Detect which cell encompasses the target text, then output its (X, Y) center coordinate. 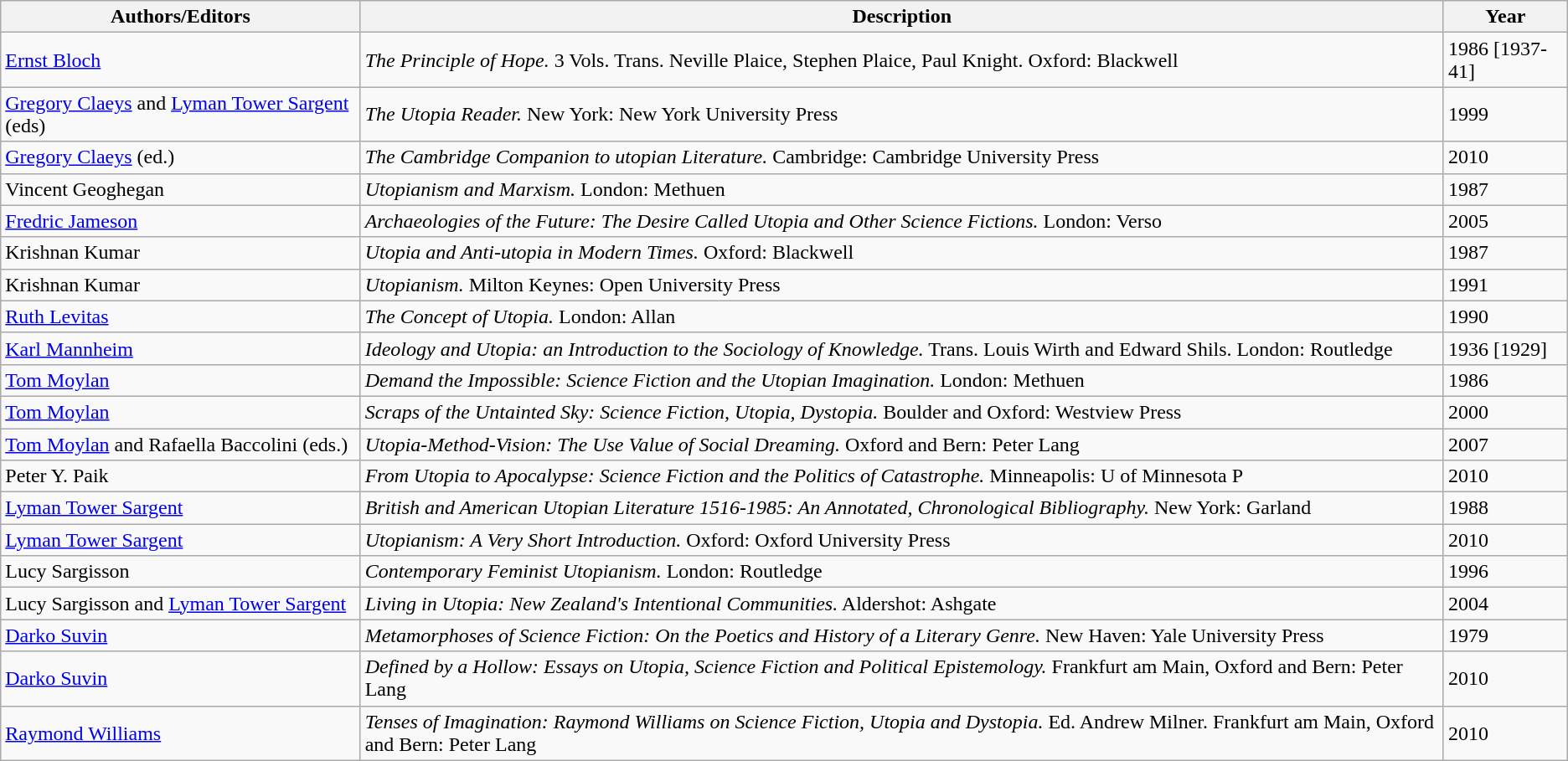
Raymond Williams (181, 733)
2000 (1505, 412)
The Utopia Reader. New York: New York University Press (901, 114)
Utopianism and Marxism. London: Methuen (901, 189)
1936 [1929] (1505, 348)
Karl Mannheim (181, 348)
Utopia-Method-Vision: The Use Value of Social Dreaming. Oxford and Bern: Peter Lang (901, 445)
Living in Utopia: New Zealand's Intentional Communities. Aldershot: Ashgate (901, 604)
Ernst Bloch (181, 60)
Scraps of the Untainted Sky: Science Fiction, Utopia, Dystopia. Boulder and Oxford: Westview Press (901, 412)
Utopianism: A Very Short Introduction. Oxford: Oxford University Press (901, 540)
1996 (1505, 572)
Utopia and Anti-utopia in Modern Times. Oxford: Blackwell (901, 253)
Utopianism. Milton Keynes: Open University Press (901, 285)
2007 (1505, 445)
Peter Y. Paik (181, 476)
1999 (1505, 114)
Metamorphoses of Science Fiction: On the Poetics and History of a Literary Genre. New Haven: Yale University Press (901, 635)
Vincent Geoghegan (181, 189)
British and American Utopian Literature 1516-1985: An Annotated, Chronological Bibliography. New York: Garland (901, 508)
Defined by a Hollow: Essays on Utopia, Science Fiction and Political Epistemology. Frankfurt am Main, Oxford and Bern: Peter Lang (901, 678)
1988 (1505, 508)
1986 [1937-41] (1505, 60)
From Utopia to Apocalypse: Science Fiction and the Politics of Catastrophe. Minneapolis: U of Minnesota P (901, 476)
Demand the Impossible: Science Fiction and the Utopian Imagination. London: Methuen (901, 380)
1991 (1505, 285)
Description (901, 17)
Gregory Claeys (ed.) (181, 157)
1979 (1505, 635)
Ideology and Utopia: an Introduction to the Sociology of Knowledge. Trans. Louis Wirth and Edward Shils. London: Routledge (901, 348)
2004 (1505, 604)
The Cambridge Companion to utopian Literature. Cambridge: Cambridge University Press (901, 157)
Gregory Claeys and Lyman Tower Sargent (eds) (181, 114)
Lucy Sargisson and Lyman Tower Sargent (181, 604)
Fredric Jameson (181, 221)
The Concept of Utopia. London: Allan (901, 316)
Lucy Sargisson (181, 572)
Year (1505, 17)
Contemporary Feminist Utopianism. London: Routledge (901, 572)
1990 (1505, 316)
Authors/Editors (181, 17)
Tenses of Imagination: Raymond Williams on Science Fiction, Utopia and Dystopia. Ed. Andrew Milner. Frankfurt am Main, Oxford and Bern: Peter Lang (901, 733)
Tom Moylan and Rafaella Baccolini (eds.) (181, 445)
1986 (1505, 380)
The Principle of Hope. 3 Vols. Trans. Neville Plaice, Stephen Plaice, Paul Knight. Oxford: Blackwell (901, 60)
Archaeologies of the Future: The Desire Called Utopia and Other Science Fictions. London: Verso (901, 221)
2005 (1505, 221)
Ruth Levitas (181, 316)
